For the text-containing cell, return its midpoint in [x, y] coordinate format. 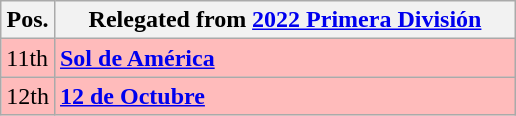
Relegated from 2022 Primera División [284, 20]
Sol de América [284, 58]
11th [28, 58]
12 de Octubre [284, 96]
Pos. [28, 20]
12th [28, 96]
